Locate the cell with the specified text and output its (x, y) center coordinate. 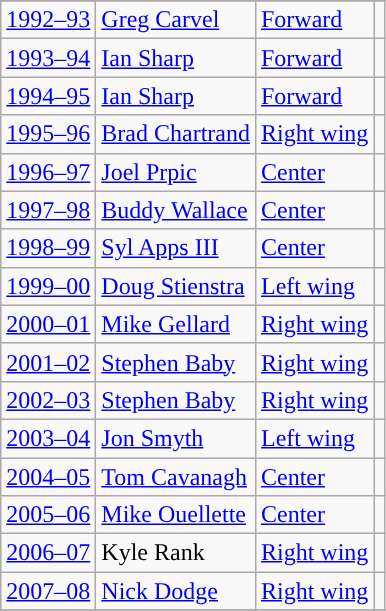
2001–02 (48, 362)
1994–95 (48, 96)
Tom Cavanagh (176, 477)
1995–96 (48, 134)
Jon Smyth (176, 438)
Kyle Rank (176, 553)
Syl Apps III (176, 248)
Mike Ouellette (176, 515)
2007–08 (48, 591)
1992–93 (48, 20)
Buddy Wallace (176, 210)
2006–07 (48, 553)
Joel Prpic (176, 172)
2000–01 (48, 324)
1999–00 (48, 286)
2005–06 (48, 515)
1996–97 (48, 172)
Nick Dodge (176, 591)
1998–99 (48, 248)
Greg Carvel (176, 20)
2002–03 (48, 400)
2003–04 (48, 438)
1997–98 (48, 210)
1993–94 (48, 58)
Doug Stienstra (176, 286)
Mike Gellard (176, 324)
2004–05 (48, 477)
Brad Chartrand (176, 134)
